Return (x, y) of the center of cell containing provided text 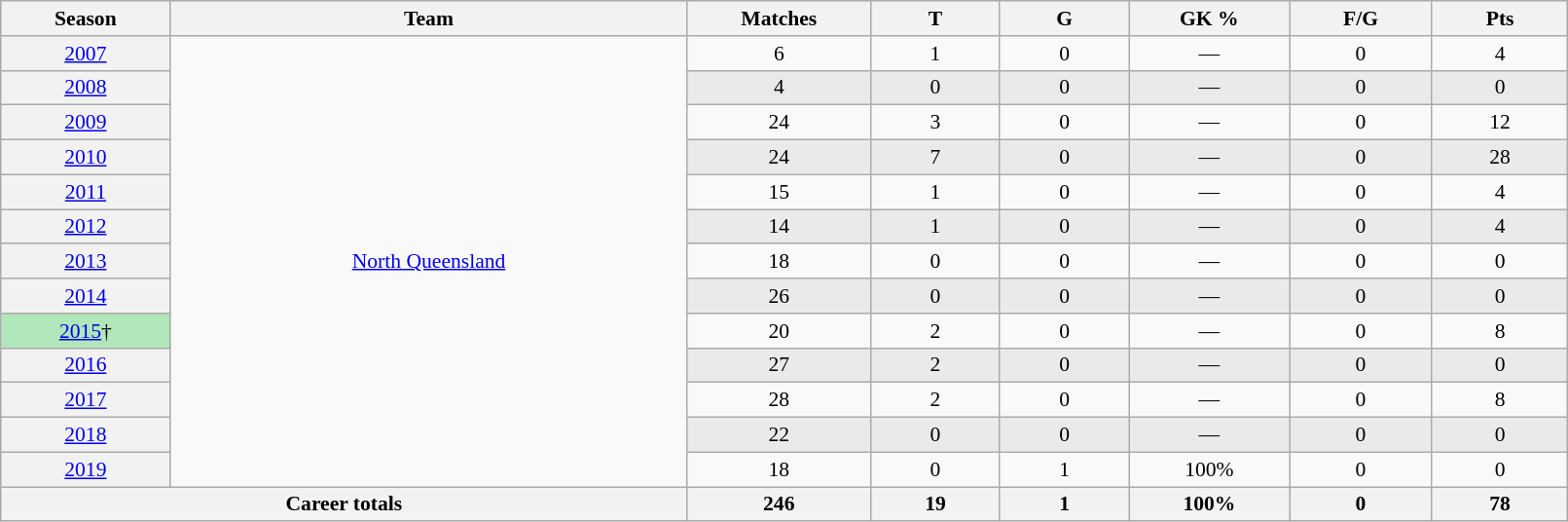
7 (936, 158)
Team (428, 19)
GK % (1209, 19)
North Queensland (428, 261)
19 (936, 504)
2018 (86, 435)
2016 (86, 365)
2015† (86, 331)
6 (779, 54)
2010 (86, 158)
246 (779, 504)
2019 (86, 469)
2007 (86, 54)
G (1065, 19)
15 (779, 192)
2017 (86, 400)
T (936, 19)
20 (779, 331)
2014 (86, 296)
22 (779, 435)
2008 (86, 88)
14 (779, 227)
Season (86, 19)
F/G (1361, 19)
2011 (86, 192)
Career totals (345, 504)
2013 (86, 262)
2012 (86, 227)
78 (1500, 504)
12 (1500, 123)
Matches (779, 19)
3 (936, 123)
2009 (86, 123)
27 (779, 365)
26 (779, 296)
Pts (1500, 19)
